Determine the (x, y) coordinate at the center of the cell enclosing the given text.  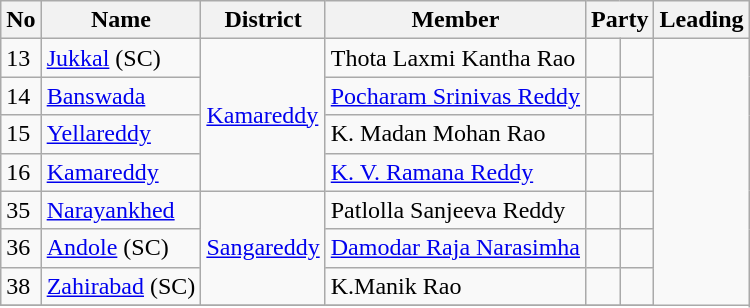
K.Manik Rao (455, 286)
38 (21, 286)
35 (21, 210)
Name (121, 20)
Sangareddy (263, 248)
Banswada (121, 96)
Yellareddy (121, 134)
36 (21, 248)
Narayankhed (121, 210)
Party (620, 20)
K. Madan Mohan Rao (455, 134)
K. V. Ramana Reddy (455, 172)
Patlolla Sanjeeva Reddy (455, 210)
16 (21, 172)
13 (21, 58)
14 (21, 96)
Thota Laxmi Kantha Rao (455, 58)
15 (21, 134)
Pocharam Srinivas Reddy (455, 96)
Zahirabad (SC) (121, 286)
Jukkal (SC) (121, 58)
No (21, 20)
Member (455, 20)
Leading (702, 20)
District (263, 20)
Damodar Raja Narasimha (455, 248)
Andole (SC) (121, 248)
